Pinpoint the cell where the given text exists, returning its (X, Y) midpoint coordinate. 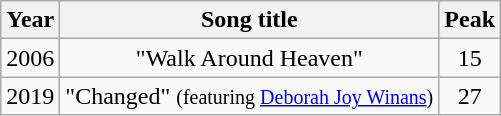
Year (30, 20)
2006 (30, 58)
2019 (30, 96)
Song title (250, 20)
"Walk Around Heaven" (250, 58)
27 (470, 96)
"Changed" (featuring Deborah Joy Winans) (250, 96)
Peak (470, 20)
15 (470, 58)
